From the cell containing the given text, extract its center point as (X, Y) coordinate. 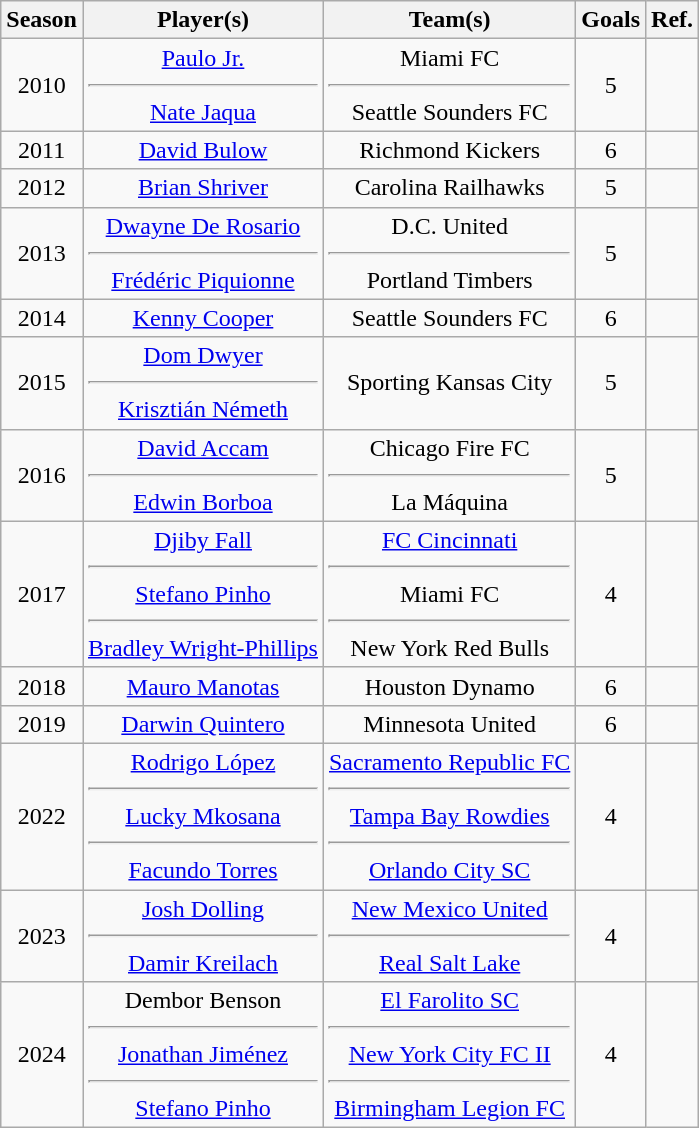
Goals (611, 20)
2013 (42, 253)
David Accam Edwin Borboa (202, 475)
Seattle Sounders FC (449, 318)
Sporting Kansas City (449, 383)
Sacramento Republic FC Tampa Bay Rowdies Orlando City SC (449, 816)
2017 (42, 594)
2018 (42, 686)
Darwin Quintero (202, 724)
Dom Dwyer Krisztián Németh (202, 383)
Djiby Fall Stefano Pinho Bradley Wright-Phillips (202, 594)
Team(s) (449, 20)
2012 (42, 188)
Minnesota United (449, 724)
Chicago Fire FC La Máquina (449, 475)
2023 (42, 936)
Kenny Cooper (202, 318)
Season (42, 20)
2019 (42, 724)
FC Cincinnati Miami FC New York Red Bulls (449, 594)
Houston Dynamo (449, 686)
Rodrigo López Lucky Mkosana Facundo Torres (202, 816)
2015 (42, 383)
New Mexico United Real Salt Lake (449, 936)
Carolina Railhawks (449, 188)
Miami FC Seattle Sounders FC (449, 85)
Dembor Benson Jonathan Jiménez Stefano Pinho (202, 1055)
David Bulow (202, 150)
2010 (42, 85)
Richmond Kickers (449, 150)
Mauro Manotas (202, 686)
2014 (42, 318)
Josh Dolling Damir Kreilach (202, 936)
Dwayne De Rosario Frédéric Piquionne (202, 253)
2016 (42, 475)
2011 (42, 150)
D.C. United Portland Timbers (449, 253)
2022 (42, 816)
Ref. (672, 20)
Brian Shriver (202, 188)
El Farolito SC New York City FC II Birmingham Legion FC (449, 1055)
Paulo Jr. Nate Jaqua (202, 85)
2024 (42, 1055)
Player(s) (202, 20)
